Capture the cell that displays the provided text and extract its [X, Y] central coordinate. 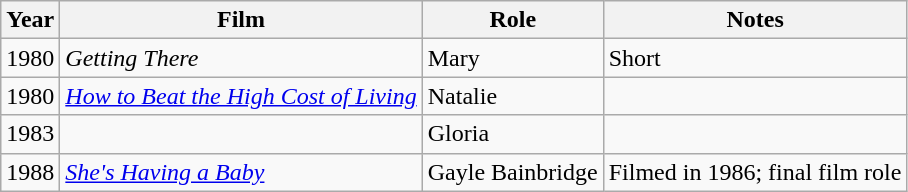
Gayle Bainbridge [512, 172]
Gloria [512, 134]
Short [755, 58]
Film [241, 20]
1983 [30, 134]
Getting There [241, 58]
Notes [755, 20]
Year [30, 20]
How to Beat the High Cost of Living [241, 96]
She's Having a Baby [241, 172]
Mary [512, 58]
Role [512, 20]
1988 [30, 172]
Filmed in 1986; final film role [755, 172]
Natalie [512, 96]
